For the text-containing cell, return its midpoint in (X, Y) coordinate format. 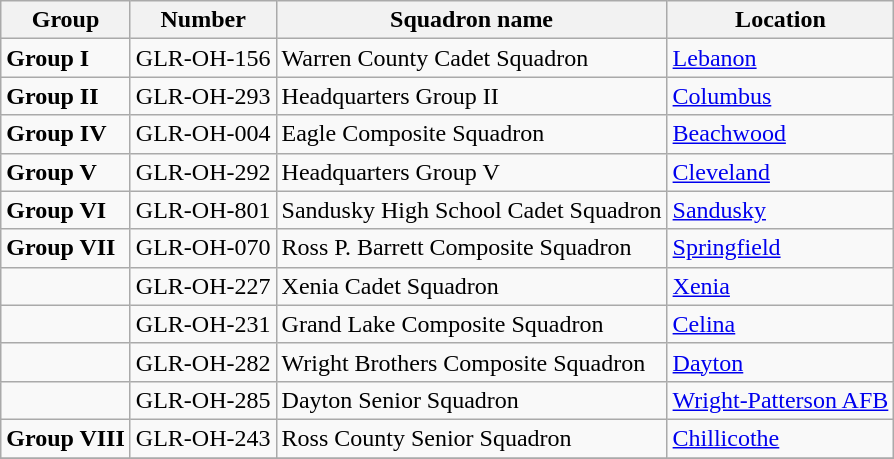
Headquarters Group V (472, 172)
GLR-OH-801 (203, 210)
Wright Brothers Composite Squadron (472, 362)
GLR-OH-292 (203, 172)
Eagle Composite Squadron (472, 134)
Cleveland (780, 172)
Warren County Cadet Squadron (472, 58)
Group VIII (66, 438)
GLR-OH-293 (203, 96)
Beachwood (780, 134)
Group VI (66, 210)
Wright-Patterson AFB (780, 400)
Group I (66, 58)
Sandusky (780, 210)
GLR-OH-156 (203, 58)
Ross County Senior Squadron (472, 438)
Dayton (780, 362)
GLR-OH-243 (203, 438)
Columbus (780, 96)
Group II (66, 96)
Grand Lake Composite Squadron (472, 324)
Springfield (780, 248)
Xenia (780, 286)
Group V (66, 172)
GLR-OH-285 (203, 400)
GLR-OH-004 (203, 134)
Headquarters Group II (472, 96)
Lebanon (780, 58)
Group VII (66, 248)
Location (780, 20)
Chillicothe (780, 438)
GLR-OH-282 (203, 362)
GLR-OH-070 (203, 248)
Number (203, 20)
Xenia Cadet Squadron (472, 286)
Dayton Senior Squadron (472, 400)
Ross P. Barrett Composite Squadron (472, 248)
GLR-OH-231 (203, 324)
Celina (780, 324)
GLR-OH-227 (203, 286)
Group (66, 20)
Group IV (66, 134)
Squadron name (472, 20)
Sandusky High School Cadet Squadron (472, 210)
